Pinpoint the cell where the given text exists, returning its (X, Y) midpoint coordinate. 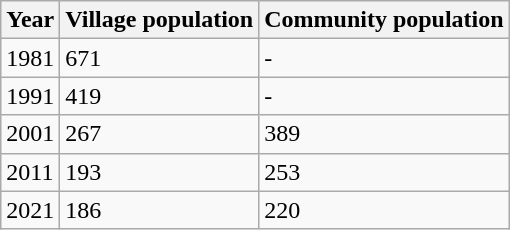
2021 (30, 210)
2001 (30, 134)
389 (384, 134)
220 (384, 210)
Community population (384, 20)
1991 (30, 96)
1981 (30, 58)
2011 (30, 172)
267 (160, 134)
Village population (160, 20)
253 (384, 172)
193 (160, 172)
Year (30, 20)
671 (160, 58)
186 (160, 210)
419 (160, 96)
